For the text-containing cell, return its midpoint in [x, y] coordinate format. 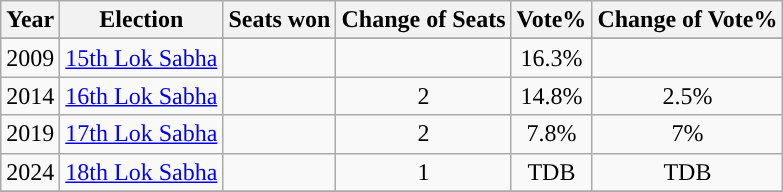
2014 [30, 96]
2019 [30, 134]
Seats won [280, 20]
2009 [30, 58]
2.5% [688, 96]
14.8% [552, 96]
Year [30, 20]
Change of Vote% [688, 20]
Election [142, 20]
17th Lok Sabha [142, 134]
Change of Seats [424, 20]
2024 [30, 172]
16.3% [552, 58]
15th Lok Sabha [142, 58]
16th Lok Sabha [142, 96]
1 [424, 172]
Vote% [552, 20]
18th Lok Sabha [142, 172]
7.8% [552, 134]
7% [688, 134]
